Locate the cell with the specified text and output its [X, Y] center coordinate. 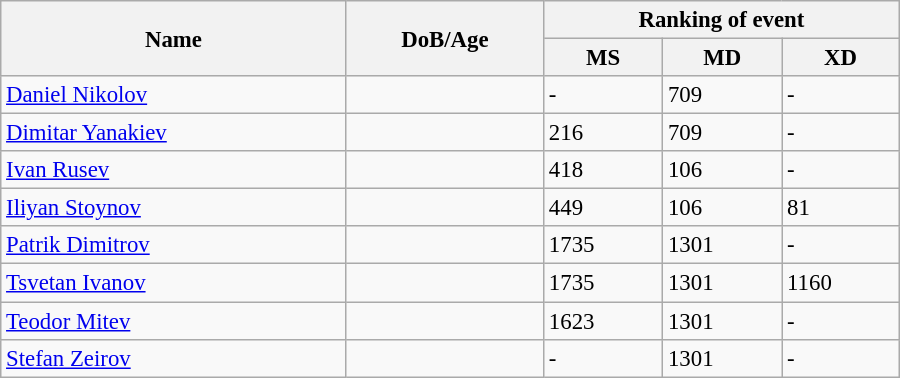
Name [174, 38]
MS [604, 58]
Iliyan Stoynov [174, 208]
DoB/Age [444, 38]
Patrik Dimitrov [174, 245]
Teodor Mitev [174, 321]
Daniel Nikolov [174, 95]
Tsvetan Ivanov [174, 283]
216 [604, 133]
Dimitar Yanakiev [174, 133]
Stefan Zeirov [174, 358]
Ivan Rusev [174, 170]
XD [840, 58]
418 [604, 170]
81 [840, 208]
449 [604, 208]
1160 [840, 283]
Ranking of event [722, 20]
1623 [604, 321]
MD [722, 58]
